For the text-containing cell, return its midpoint in (x, y) coordinate format. 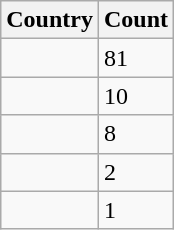
2 (136, 172)
1 (136, 210)
8 (136, 134)
10 (136, 96)
81 (136, 58)
Country (50, 20)
Count (136, 20)
